Provide the [X, Y] coordinate of the cell's center where the given text is located.  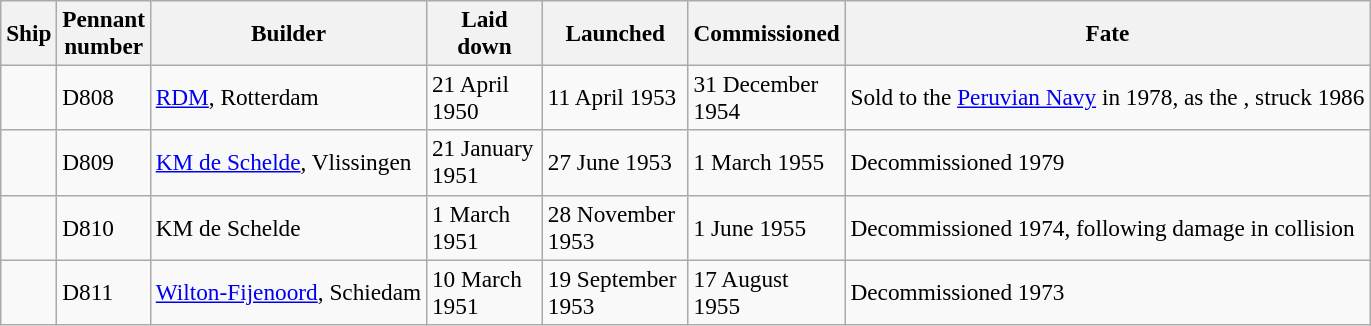
Commissioned [766, 32]
17 August 1955 [766, 292]
KM de Schelde [288, 228]
Pennantnumber [104, 32]
1 June 1955 [766, 228]
Launched [615, 32]
1 March 1955 [766, 162]
Ship [29, 32]
Sold to the Peruvian Navy in 1978, as the , struck 1986 [1108, 98]
D808 [104, 98]
27 June 1953 [615, 162]
11 April 1953 [615, 98]
21 January 1951 [485, 162]
Decommissioned 1974, following damage in collision [1108, 228]
Wilton-Fijenoord, Schiedam [288, 292]
28 November 1953 [615, 228]
1 March 1951 [485, 228]
KM de Schelde, Vlissingen [288, 162]
Laid down [485, 32]
Builder [288, 32]
Fate [1108, 32]
21 April 1950 [485, 98]
RDM, Rotterdam [288, 98]
Decommissioned 1973 [1108, 292]
D810 [104, 228]
19 September 1953 [615, 292]
10 March 1951 [485, 292]
31 December 1954 [766, 98]
D811 [104, 292]
Decommissioned 1979 [1108, 162]
D809 [104, 162]
